Detect which cell encompasses the target text, then output its (x, y) center coordinate. 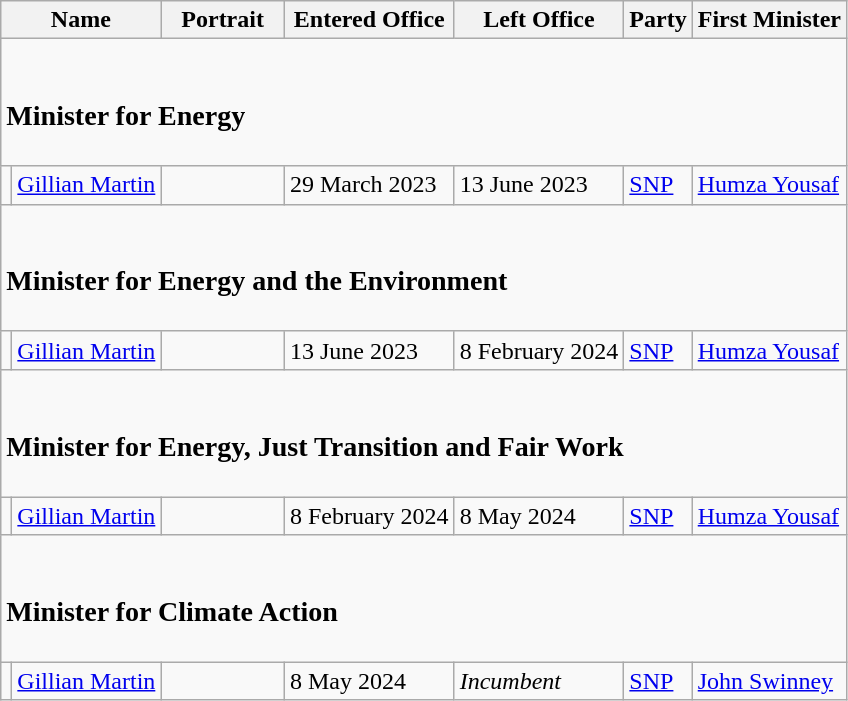
Minister for Climate Action (424, 598)
Entered Office (369, 20)
Left Office (539, 20)
Minister for Energy (424, 102)
29 March 2023 (369, 185)
Minister for Energy and the Environment (424, 268)
Portrait (223, 20)
Name (81, 20)
John Swinney (769, 681)
Minister for Energy, Just Transition and Fair Work (424, 432)
Party (658, 20)
First Minister (769, 20)
Incumbent (539, 681)
